Search for the cell housing the specified text and yield its (x, y) center coordinate. 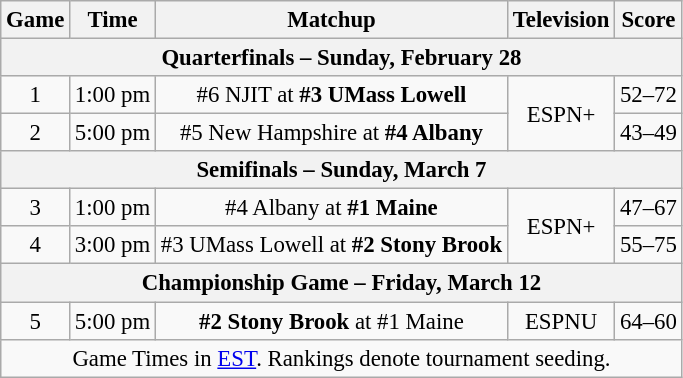
Game (36, 20)
Quarterfinals – Sunday, February 28 (342, 58)
#3 UMass Lowell at #2 Stony Brook (331, 245)
Television (560, 20)
1 (36, 95)
3:00 pm (113, 245)
43–49 (649, 133)
3 (36, 208)
#2 Stony Brook at #1 Maine (331, 321)
55–75 (649, 245)
5 (36, 321)
52–72 (649, 95)
Game Times in EST. Rankings denote tournament seeding. (342, 358)
4 (36, 245)
Semifinals – Sunday, March 7 (342, 170)
ESPNU (560, 321)
#6 NJIT at #3 UMass Lowell (331, 95)
64–60 (649, 321)
#5 New Hampshire at #4 Albany (331, 133)
Score (649, 20)
47–67 (649, 208)
Time (113, 20)
Matchup (331, 20)
Championship Game – Friday, March 12 (342, 283)
#4 Albany at #1 Maine (331, 208)
2 (36, 133)
